Extract the (X, Y) coordinate from the center of the cell holding the provided text.  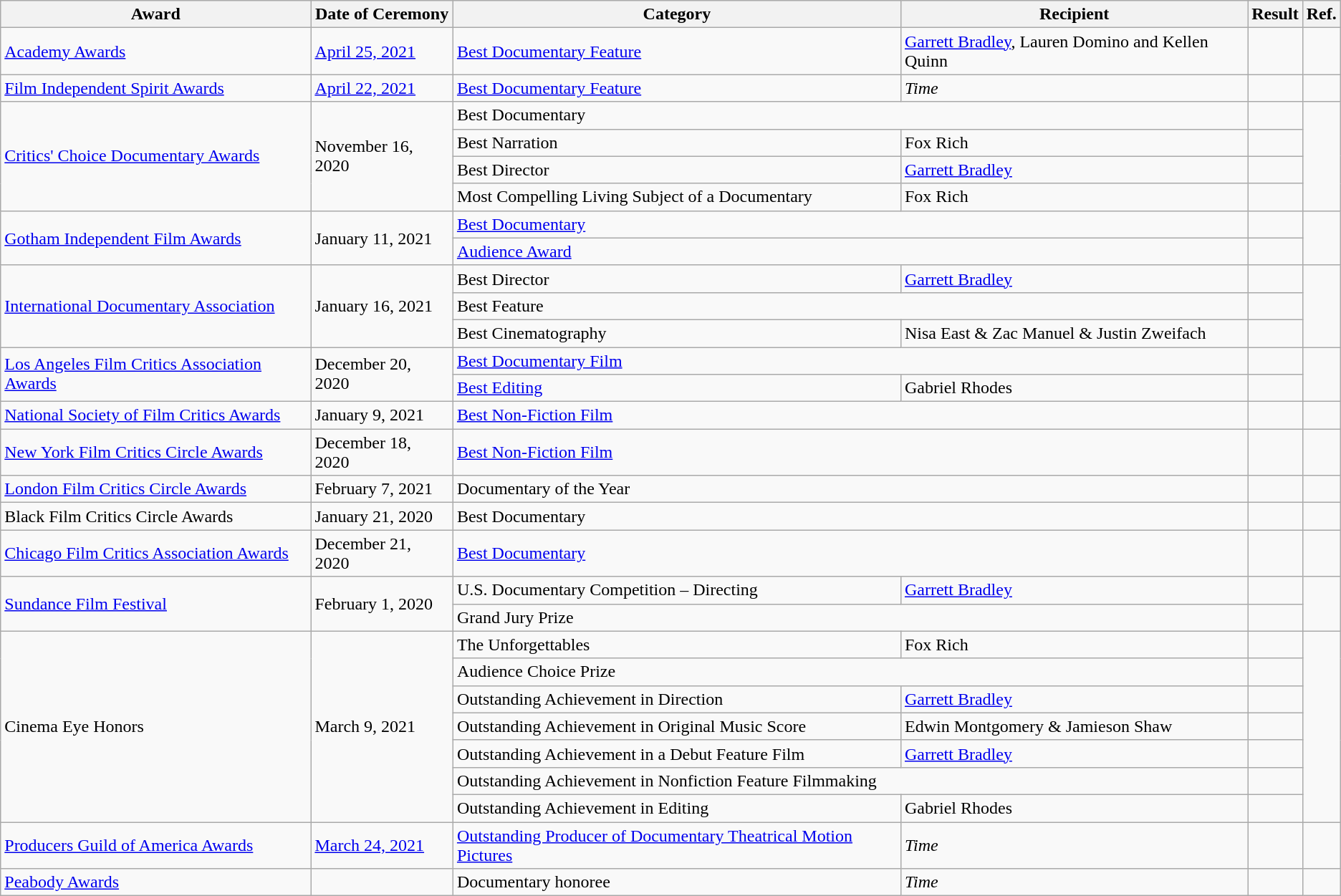
Peabody Awards (156, 882)
Outstanding Achievement in Editing (676, 808)
January 16, 2021 (383, 306)
London Film Critics Circle Awards (156, 489)
Outstanding Producer of Documentary Theatrical Motion Pictures (676, 845)
April 25, 2021 (383, 52)
Film Independent Spirit Awards (156, 88)
December 21, 2020 (383, 553)
November 16, 2020 (383, 156)
Producers Guild of America Awards (156, 845)
Result (1275, 14)
Critics' Choice Documentary Awards (156, 156)
January 21, 2020 (383, 516)
Grand Jury Prize (850, 617)
Best Feature (850, 306)
New York Film Critics Circle Awards (156, 453)
The Unforgettables (676, 645)
Gotham Independent Film Awards (156, 238)
National Society of Film Critics Awards (156, 415)
January 11, 2021 (383, 238)
Best Narration (676, 143)
Nisa East & Zac Manuel & Justin Zweifach (1074, 333)
International Documentary Association (156, 306)
Documentary honoree (676, 882)
Most Compelling Living Subject of a Documentary (676, 197)
December 20, 2020 (383, 374)
Cinema Eye Honors (156, 726)
Audience Award (850, 251)
Best Editing (676, 388)
Garrett Bradley, Lauren Domino and Kellen Quinn (1074, 52)
Category (676, 14)
Chicago Film Critics Association Awards (156, 553)
Edwin Montgomery & Jamieson Shaw (1074, 726)
Los Angeles Film Critics Association Awards (156, 374)
March 9, 2021 (383, 726)
Audience Choice Prize (850, 672)
Outstanding Achievement in Original Music Score (676, 726)
Outstanding Achievement in Nonfiction Feature Filmmaking (850, 781)
December 18, 2020 (383, 453)
February 1, 2020 (383, 604)
Sundance Film Festival (156, 604)
Best Cinematography (676, 333)
Best Documentary Film (850, 360)
Outstanding Achievement in a Debut Feature Film (676, 753)
Academy Awards (156, 52)
January 9, 2021 (383, 415)
Documentary of the Year (850, 489)
Award (156, 14)
Ref. (1321, 14)
Recipient (1074, 14)
Black Film Critics Circle Awards (156, 516)
U.S. Documentary Competition – Directing (676, 590)
February 7, 2021 (383, 489)
March 24, 2021 (383, 845)
Outstanding Achievement in Direction (676, 699)
Date of Ceremony (383, 14)
April 22, 2021 (383, 88)
